Output the [x, y] coordinate of the center of the cell containing the given text.  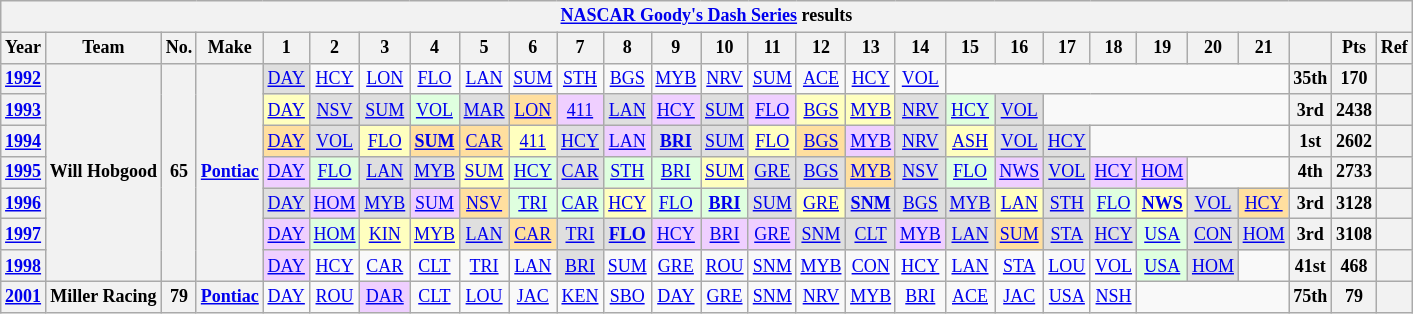
5 [484, 48]
10 [725, 48]
21 [1264, 48]
1996 [24, 204]
KIN [385, 234]
1993 [24, 110]
No. [178, 48]
2733 [1354, 172]
Miller Racing [103, 296]
15 [970, 48]
4th [1310, 172]
2438 [1354, 110]
SBO [627, 296]
NASCAR Goody's Dash Series results [706, 16]
468 [1354, 266]
6 [533, 48]
1992 [24, 78]
17 [1068, 48]
2001 [24, 296]
MAR [484, 110]
11 [772, 48]
20 [1214, 48]
3108 [1354, 234]
75th [1310, 296]
4 [435, 48]
18 [1114, 48]
1994 [24, 140]
12 [821, 48]
1st [1310, 140]
2 [334, 48]
Year [24, 48]
41st [1310, 266]
170 [1354, 78]
1998 [24, 266]
NSH [1114, 296]
1995 [24, 172]
Ref [1394, 48]
16 [1020, 48]
KEN [580, 296]
Team [103, 48]
13 [871, 48]
8 [627, 48]
7 [580, 48]
9 [676, 48]
2602 [1354, 140]
65 [178, 172]
19 [1162, 48]
35th [1310, 78]
14 [920, 48]
Pts [1354, 48]
Make [230, 48]
3128 [1354, 204]
1997 [24, 234]
ASH [970, 140]
3 [385, 48]
DAR [385, 296]
1 [286, 48]
Will Hobgood [103, 172]
